For the text-containing cell, return its midpoint in (x, y) coordinate format. 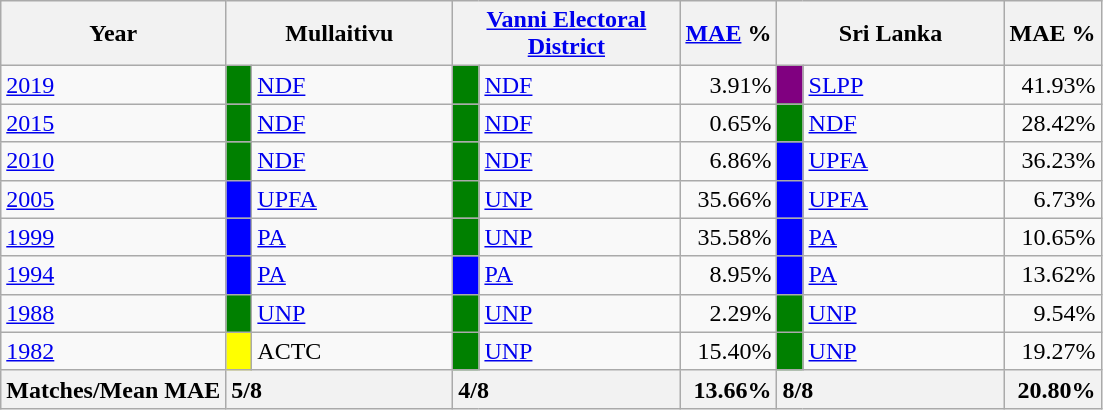
28.42% (1052, 123)
1988 (114, 313)
8.95% (728, 275)
1982 (114, 351)
15.40% (728, 351)
Matches/Mean MAE (114, 389)
6.86% (728, 161)
13.62% (1052, 275)
10.65% (1052, 237)
5/8 (340, 389)
4/8 (566, 389)
6.73% (1052, 199)
1999 (114, 237)
SLPP (904, 85)
9.54% (1052, 313)
41.93% (1052, 85)
20.80% (1052, 389)
1994 (114, 275)
ACTC (352, 351)
Vanni Electoral District (566, 34)
2010 (114, 161)
2.29% (728, 313)
8/8 (890, 389)
36.23% (1052, 161)
0.65% (728, 123)
2005 (114, 199)
19.27% (1052, 351)
Year (114, 34)
35.58% (728, 237)
Sri Lanka (890, 34)
2019 (114, 85)
35.66% (728, 199)
3.91% (728, 85)
13.66% (728, 389)
2015 (114, 123)
Mullaitivu (340, 34)
